Find where the given text appears and provide that cell's center as (X, Y) coordinate. 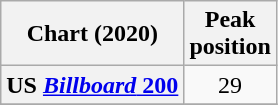
Peakposition (230, 34)
US Billboard 200 (92, 85)
Chart (2020) (92, 34)
29 (230, 85)
